Return the [X, Y] coordinate for the center point of the cell that contains the specified text.  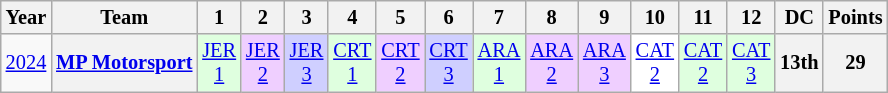
JER2 [263, 63]
1 [219, 17]
Team [124, 17]
3 [307, 17]
CRT1 [352, 63]
Points [855, 17]
11 [703, 17]
ARA1 [500, 63]
7 [500, 17]
9 [604, 17]
29 [855, 63]
12 [751, 17]
Year [26, 17]
4 [352, 17]
6 [448, 17]
ARA3 [604, 63]
10 [655, 17]
2 [263, 17]
8 [552, 17]
CRT2 [400, 63]
5 [400, 17]
DC [799, 17]
ARA2 [552, 63]
2024 [26, 63]
JER3 [307, 63]
13th [799, 63]
CAT3 [751, 63]
JER1 [219, 63]
CRT3 [448, 63]
MP Motorsport [124, 63]
